Scan for the cell matching the given text and deliver its (x, y) coordinate at center. 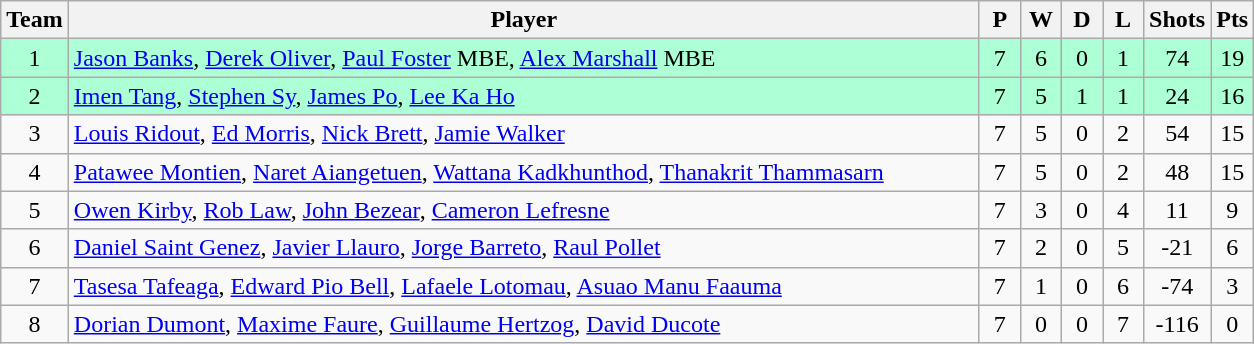
Team (35, 20)
Daniel Saint Genez, Javier Llauro, Jorge Barreto, Raul Pollet (524, 248)
-21 (1178, 248)
W (1040, 20)
11 (1178, 210)
-74 (1178, 286)
19 (1232, 58)
Louis Ridout, Ed Morris, Nick Brett, Jamie Walker (524, 134)
16 (1232, 96)
Tasesa Tafeaga, Edward Pio Bell, Lafaele Lotomau, Asuao Manu Faauma (524, 286)
9 (1232, 210)
D (1082, 20)
Owen Kirby, Rob Law, John Bezear, Cameron Lefresne (524, 210)
Dorian Dumont, Maxime Faure, Guillaume Hertzog, David Ducote (524, 324)
54 (1178, 134)
Player (524, 20)
L (1124, 20)
48 (1178, 172)
Imen Tang, Stephen Sy, James Po, Lee Ka Ho (524, 96)
8 (35, 324)
P (1000, 20)
-116 (1178, 324)
Pts (1232, 20)
Patawee Montien, Naret Aiangetuen, Wattana Kadkhunthod, Thanakrit Thammasarn (524, 172)
24 (1178, 96)
Jason Banks, Derek Oliver, Paul Foster MBE, Alex Marshall MBE (524, 58)
Shots (1178, 20)
74 (1178, 58)
